Return [x, y] of the center of cell containing provided text 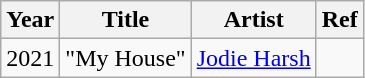
Ref [340, 20]
Year [30, 20]
2021 [30, 58]
Jodie Harsh [254, 58]
Artist [254, 20]
"My House" [126, 58]
Title [126, 20]
